Output the [x, y] coordinate of the center of the cell containing the given text.  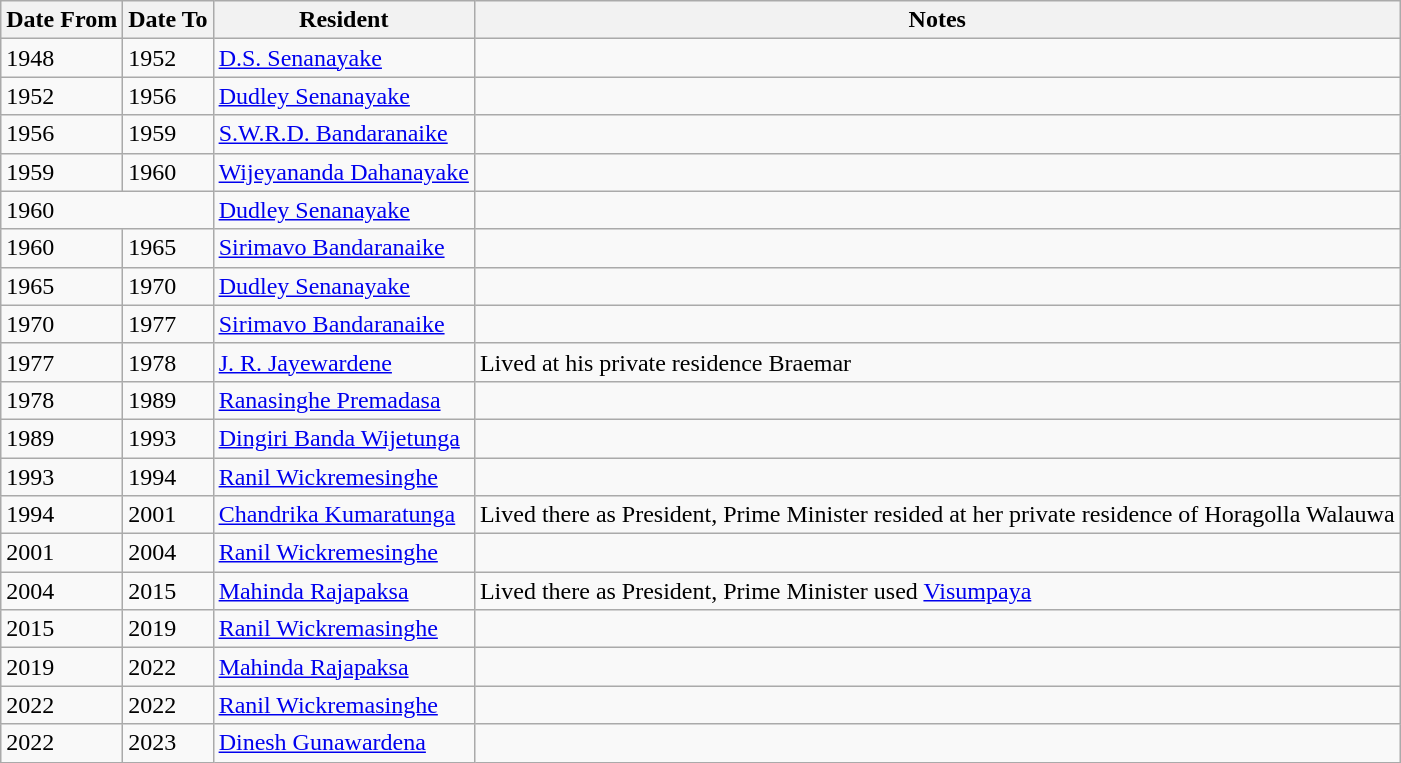
Ranasinghe Premadasa [344, 400]
Dingiri Banda Wijetunga [344, 438]
1948 [62, 58]
Lived there as President, Prime Minister resided at her private residence of Horagolla Walauwa [937, 515]
2023 [168, 743]
Date From [62, 20]
D.S. Senanayake [344, 58]
Dinesh Gunawardena [344, 743]
Chandrika Kumaratunga [344, 515]
J. R. Jayewardene [344, 362]
Date To [168, 20]
Resident [344, 20]
S.W.R.D. Bandaranaike [344, 134]
Wijeyananda Dahanayake [344, 172]
Lived there as President, Prime Minister used Visumpaya [937, 591]
Lived at his private residence Braemar [937, 362]
Notes [937, 20]
